Extract the (x, y) coordinate from the center of the cell holding the provided text.  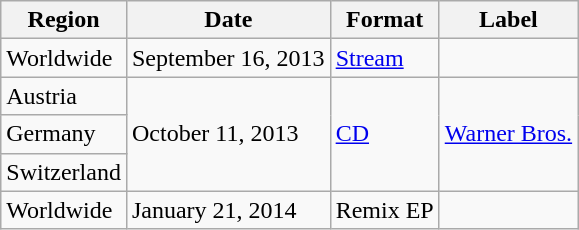
CD (384, 134)
Label (508, 20)
Austria (64, 96)
January 21, 2014 (228, 210)
Remix EP (384, 210)
Germany (64, 134)
Switzerland (64, 172)
September 16, 2013 (228, 58)
Date (228, 20)
October 11, 2013 (228, 134)
Region (64, 20)
Stream (384, 58)
Format (384, 20)
Warner Bros. (508, 134)
